Extract the [x, y] coordinate from the center of the cell holding the provided text.  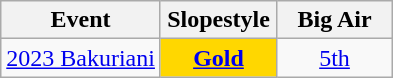
Big Air [335, 20]
2023 Bakuriani [81, 58]
Slopestyle [218, 20]
5th [335, 58]
Event [81, 20]
Gold [218, 58]
